Detect which cell encompasses the target text, then output its [X, Y] center coordinate. 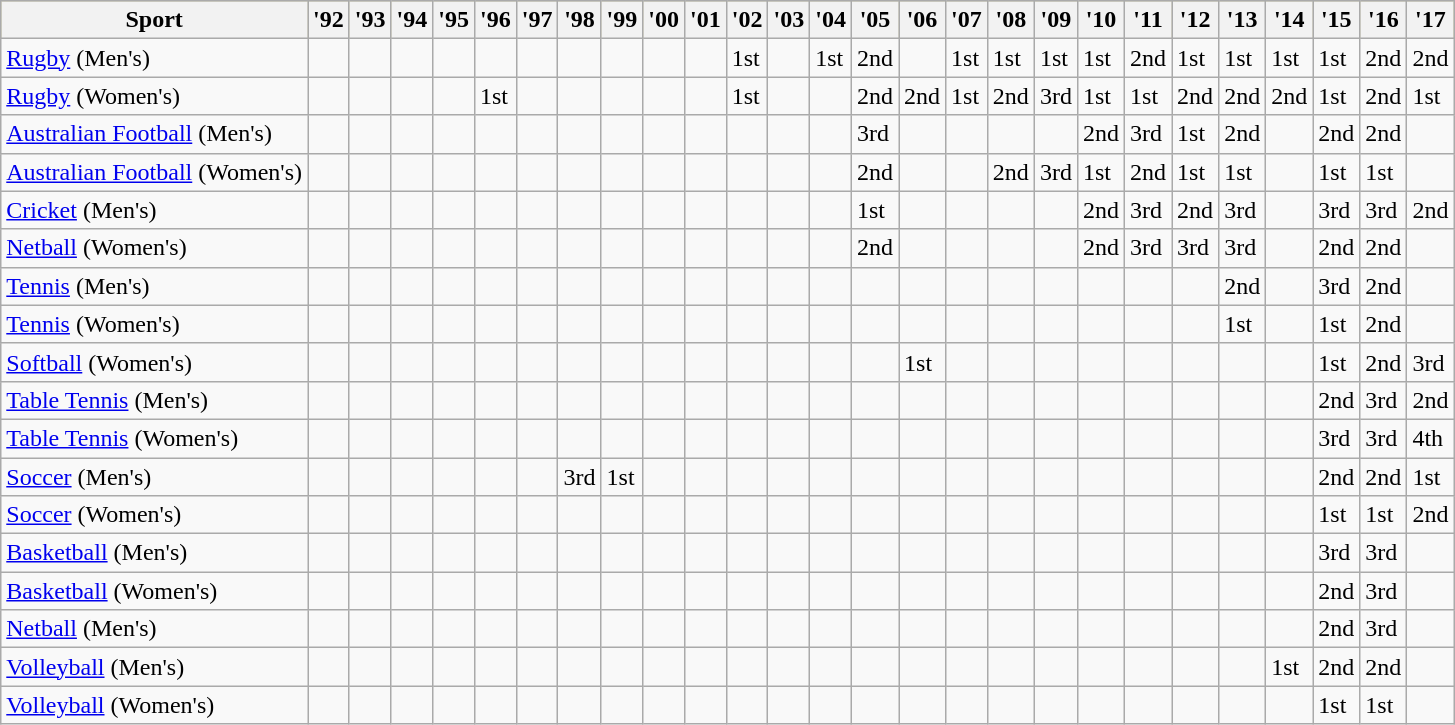
'93 [370, 20]
'14 [1290, 20]
'16 [1384, 20]
'05 [874, 20]
Rugby (Women's) [154, 96]
'98 [580, 20]
Cricket (Men's) [154, 210]
'15 [1336, 20]
Volleyball (Women's) [154, 705]
Soccer (Women's) [154, 515]
'95 [454, 20]
Table Tennis (Women's) [154, 438]
'09 [1056, 20]
Australian Football (Men's) [154, 134]
Rugby (Men's) [154, 58]
'08 [1010, 20]
Tennis (Men's) [154, 286]
'01 [705, 20]
Australian Football (Women's) [154, 172]
Tennis (Women's) [154, 324]
'13 [1242, 20]
Softball (Women's) [154, 362]
'06 [922, 20]
Volleyball (Men's) [154, 667]
Netball (Men's) [154, 629]
'03 [789, 20]
'92 [329, 20]
'99 [622, 20]
'96 [495, 20]
'17 [1430, 20]
'10 [1100, 20]
4th [1430, 438]
'97 [537, 20]
'12 [1196, 20]
'11 [1148, 20]
'07 [967, 20]
Sport [154, 20]
'04 [831, 20]
Table Tennis (Men's) [154, 400]
Basketball (Women's) [154, 591]
'02 [747, 20]
Basketball (Men's) [154, 553]
Soccer (Men's) [154, 477]
'00 [664, 20]
Netball (Women's) [154, 248]
'94 [412, 20]
